Determine the [X, Y] coordinate at the center of the cell enclosing the given text.  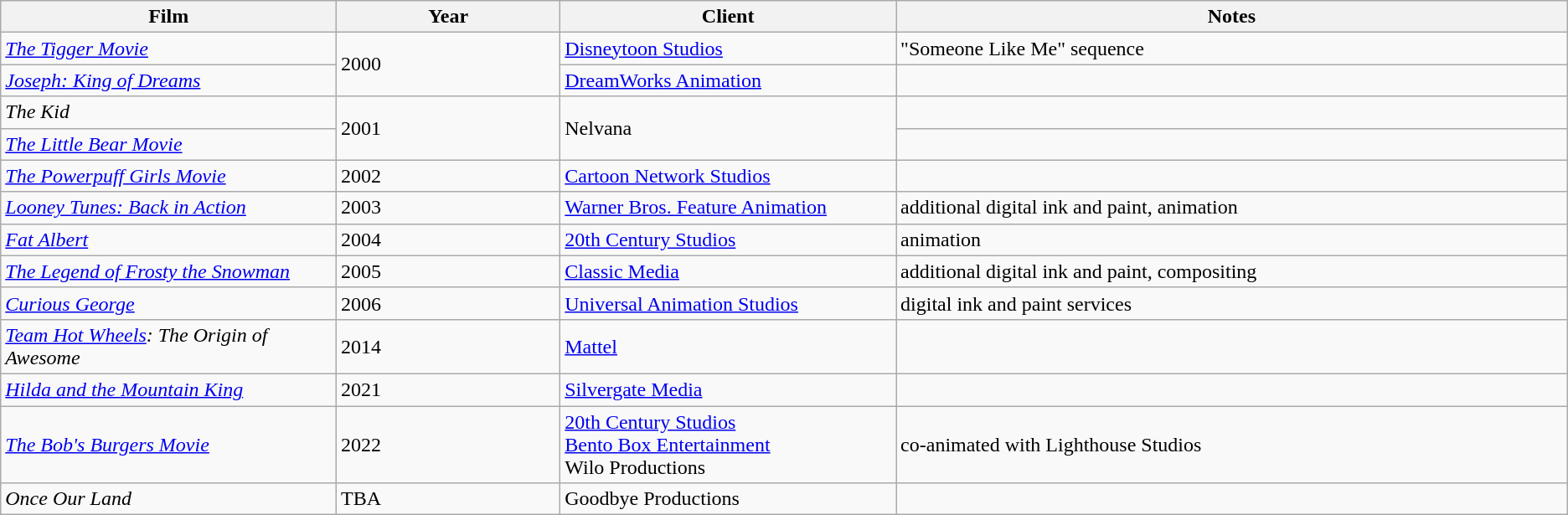
The Legend of Frosty the Snowman [169, 271]
"Someone Like Me" sequence [1232, 49]
additional digital ink and paint, animation [1232, 208]
Notes [1232, 17]
Film [169, 17]
Year [449, 17]
digital ink and paint services [1232, 303]
Goodbye Productions [729, 499]
The Kid [169, 112]
2002 [449, 176]
2000 [449, 64]
2021 [449, 389]
2003 [449, 208]
Mattel [729, 347]
Disneytoon Studios [729, 49]
2014 [449, 347]
Curious George [169, 303]
Cartoon Network Studios [729, 176]
The Bob's Burgers Movie [169, 444]
The Tigger Movie [169, 49]
Nelvana [729, 128]
20th Century StudiosBento Box EntertainmentWilo Productions [729, 444]
Universal Animation Studios [729, 303]
Warner Bros. Feature Animation [729, 208]
TBA [449, 499]
Client [729, 17]
The Little Bear Movie [169, 144]
Classic Media [729, 271]
Fat Albert [169, 239]
2006 [449, 303]
20th Century Studios [729, 239]
2001 [449, 128]
Silvergate Media [729, 389]
animation [1232, 239]
DreamWorks Animation [729, 80]
Looney Tunes: Back in Action [169, 208]
2004 [449, 239]
Team Hot Wheels: The Origin of Awesome [169, 347]
The Powerpuff Girls Movie [169, 176]
Once Our Land [169, 499]
additional digital ink and paint, compositing [1232, 271]
Hilda and the Mountain King [169, 389]
2022 [449, 444]
Joseph: King of Dreams [169, 80]
2005 [449, 271]
co-animated with Lighthouse Studios [1232, 444]
